Extract the (x, y) coordinate from the center of the cell holding the provided text.  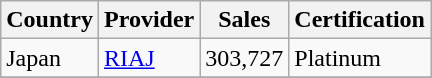
Sales (244, 20)
RIAJ (148, 58)
Platinum (360, 58)
Japan (50, 58)
303,727 (244, 58)
Provider (148, 20)
Country (50, 20)
Certification (360, 20)
